Locate the cell with the specified text and output its (x, y) center coordinate. 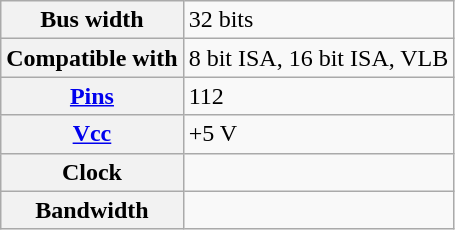
Compatible with (92, 58)
Pins (92, 96)
Vcc (92, 134)
8 bit ISA, 16 bit ISA, VLB (318, 58)
32 bits (318, 20)
112 (318, 96)
Bandwidth (92, 210)
Bus width (92, 20)
+5 V (318, 134)
Clock (92, 172)
